Provide the (x, y) coordinate of the cell's center where the given text is located.  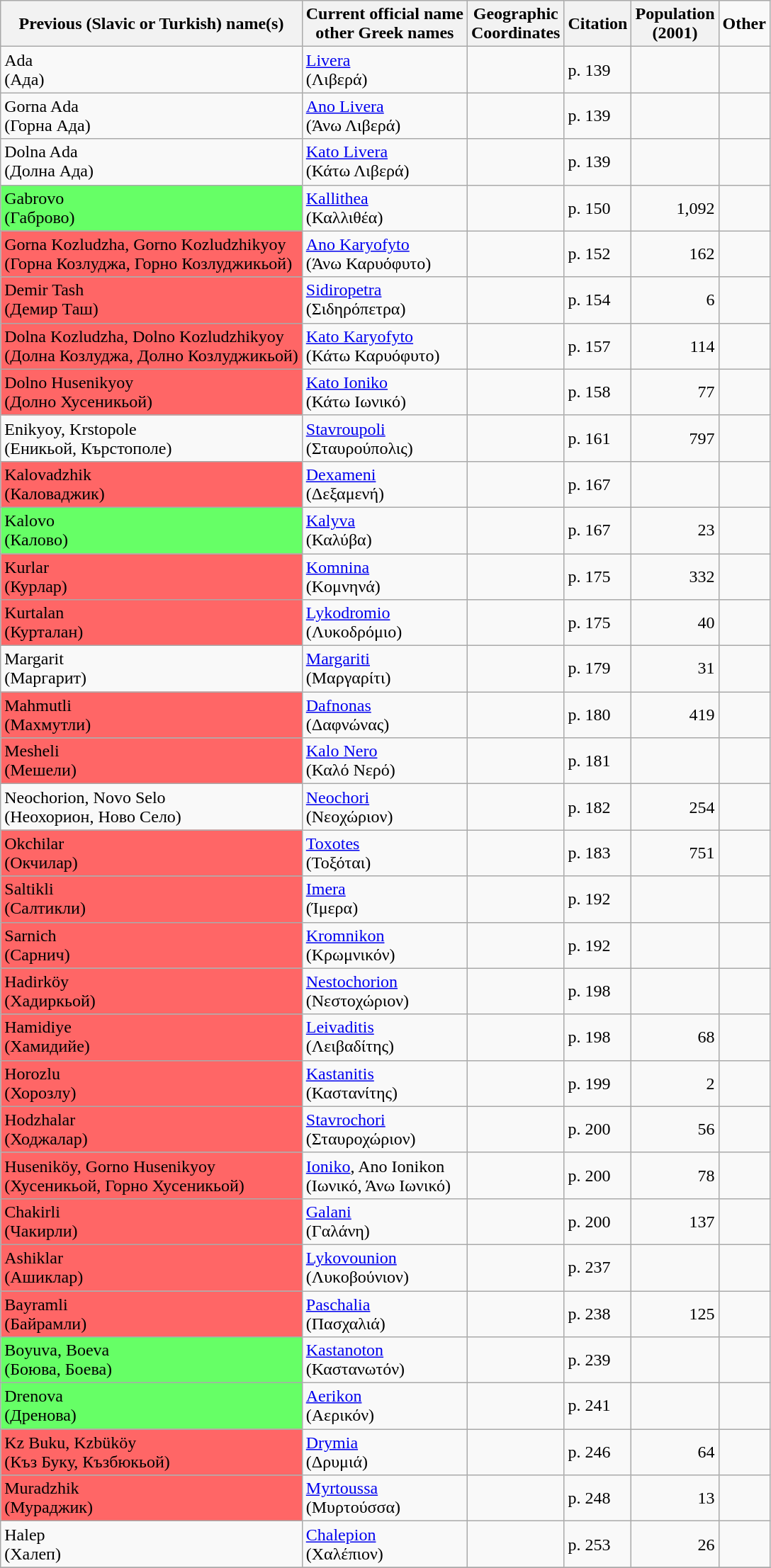
125 (675, 1313)
Kato Livera (Κάτω Λιβερά) (384, 161)
Ashiklar (Ашиклар) (152, 1268)
Huseniköy, Gorno Husenikyoy (Хусеникьой, Горно Хусеникьой) (152, 1176)
78 (675, 1176)
332 (675, 576)
Livera (Λιβερά) (384, 69)
Ada (Ада) (152, 69)
Muradzhik (Мураджик) (152, 1499)
Margarit (Маргарит) (152, 669)
Other (744, 24)
Kalovo (Калово) (152, 530)
p. 182 (598, 807)
31 (675, 669)
p. 180 (598, 715)
p. 199 (598, 1084)
26 (675, 1544)
p. 158 (598, 392)
Horozlu (Хорозлу) (152, 1084)
p. 246 (598, 1452)
Hadirköy (Хадиркьой) (152, 992)
Kastanitis (Καστανίτης) (384, 1084)
Chalepion (Χαλέπιον) (384, 1544)
GeographicCoordinates (516, 24)
162 (675, 254)
Kastanoton (Καστανωτόν) (384, 1360)
Kato Karyofyto (Κάτω Καρυόφυτο) (384, 346)
Paschalia (Πασχαλιά) (384, 1313)
Mahmutli (Махмутли) (152, 715)
p. 154 (598, 300)
Lykovounion (Λυκοβούνιον) (384, 1268)
1,092 (675, 208)
Komnina (Κομνηνά) (384, 576)
Drymia (Δρυμιά) (384, 1452)
Galani (Γαλάνη) (384, 1221)
Kurlar (Курлар) (152, 576)
Chakirli (Чакирли) (152, 1221)
Enikyoy, Krstopole (Еникьой, Кърстополе) (152, 438)
Hodzhalar (Ходжалар) (152, 1129)
Gorna Kozludzha, Gorno Kozludzhikyoy (Горна Козлуджа, Горно Козлуджикьой) (152, 254)
2 (675, 1084)
Kalovadzhik (Каловаджик) (152, 484)
254 (675, 807)
Saltikli (Салтикли) (152, 899)
Sidiropetra (Σιδηρόπετρα) (384, 300)
Population(2001) (675, 24)
p. 238 (598, 1313)
Gorna Ada (Горна Ада) (152, 116)
p. 181 (598, 761)
64 (675, 1452)
Citation (598, 24)
751 (675, 853)
Dafnonas (Δαφνώνας) (384, 715)
p. 150 (598, 208)
68 (675, 1037)
Mesheli (Мешели) (152, 761)
Nestochorion (Νεστοχώριον) (384, 992)
Ano Livera (Άνω Λιβερά) (384, 116)
Gabrovo (Габрово) (152, 208)
Drenova (Дренова) (152, 1407)
Hamidiye (Хамидийе) (152, 1037)
Margariti (Μαργαρίτι) (384, 669)
6 (675, 300)
Neochori (Νεοχώριον) (384, 807)
Stavrochori (Σταυροχώριον) (384, 1129)
Halep (Халеп) (152, 1544)
77 (675, 392)
Demir Tash (Демир Таш) (152, 300)
114 (675, 346)
Dolno Husenikyoy (Долно Хусеникьой) (152, 392)
Dolna Kozludzha, Dolno Kozludzhikyoy (Долна Козлуджа, Долно Козлуджикьой) (152, 346)
13 (675, 1499)
Kallithea (Καλλιθέα) (384, 208)
p. 179 (598, 669)
Neochorion, Novo Selo (Неохорион, Ново Село) (152, 807)
p. 241 (598, 1407)
Bayramli (Байрамли) (152, 1313)
56 (675, 1129)
Imera (Ίμερα) (384, 899)
p. 183 (598, 853)
797 (675, 438)
p. 152 (598, 254)
p. 161 (598, 438)
Current official nameother Greek names (384, 24)
p. 253 (598, 1544)
Kurtalan (Курталан) (152, 623)
Sarnich (Сарнич) (152, 945)
Dexameni (Δεξαμενή) (384, 484)
p. 248 (598, 1499)
Kalyva (Καλύβα) (384, 530)
40 (675, 623)
Aerikon (Αερικόν) (384, 1407)
Kato Ioniko (Κάτω Ιωνικό) (384, 392)
Myrtoussa (Μυρτούσσα) (384, 1499)
Ioniko, Ano Ionikon (Ιωνικό, Άνω Ιωνικό) (384, 1176)
Previous (Slavic or Turkish) name(s) (152, 24)
Toxotes (Τοξόται) (384, 853)
Kz Buku, Kzbüköy (Къз Буку, Къзбюкьой) (152, 1452)
Dolna Ada (Долна Ада) (152, 161)
Okchilar (Окчилар) (152, 853)
Ano Karyofyto (Άνω Καρυόφυτο) (384, 254)
Lykodromio (Λυκοδρόμιο) (384, 623)
Leivaditis (Λειβαδίτης) (384, 1037)
23 (675, 530)
137 (675, 1221)
419 (675, 715)
p. 237 (598, 1268)
Kalo Nero (Καλό Νερό) (384, 761)
Kromnikon (Κρωμνικόν) (384, 945)
Stavroupoli (Σταυρούπολις) (384, 438)
p. 239 (598, 1360)
p. 157 (598, 346)
Boyuva, Boeva (Боюва, Боева) (152, 1360)
